Return the (X, Y) coordinate for the center point of the cell that contains the specified text.  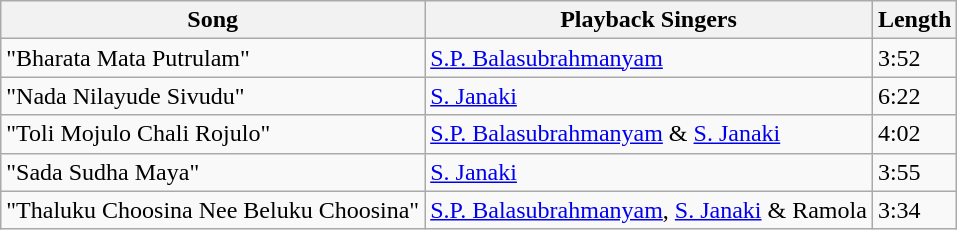
4:02 (914, 134)
"Sada Sudha Maya" (213, 172)
3:55 (914, 172)
"Nada Nilayude Sivudu" (213, 96)
Playback Singers (649, 20)
"Toli Mojulo Chali Rojulo" (213, 134)
"Thaluku Choosina Nee Beluku Choosina" (213, 210)
S.P. Balasubrahmanyam (649, 58)
Length (914, 20)
"Bharata Mata Putrulam" (213, 58)
S.P. Balasubrahmanyam & S. Janaki (649, 134)
3:34 (914, 210)
S.P. Balasubrahmanyam, S. Janaki & Ramola (649, 210)
6:22 (914, 96)
Song (213, 20)
3:52 (914, 58)
